Return (x, y) of the center of cell containing provided text 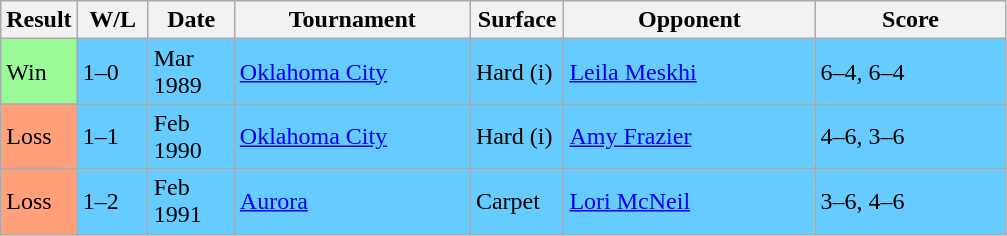
Feb 1991 (191, 202)
Date (191, 20)
Mar 1989 (191, 72)
1–1 (112, 136)
6–4, 6–4 (910, 72)
Aurora (352, 202)
Carpet (517, 202)
Lori McNeil (690, 202)
Tournament (352, 20)
Result (39, 20)
Score (910, 20)
1–0 (112, 72)
3–6, 4–6 (910, 202)
1–2 (112, 202)
4–6, 3–6 (910, 136)
Surface (517, 20)
Opponent (690, 20)
Feb 1990 (191, 136)
Leila Meskhi (690, 72)
Amy Frazier (690, 136)
W/L (112, 20)
Win (39, 72)
